Search for the cell housing the specified text and yield its (X, Y) center coordinate. 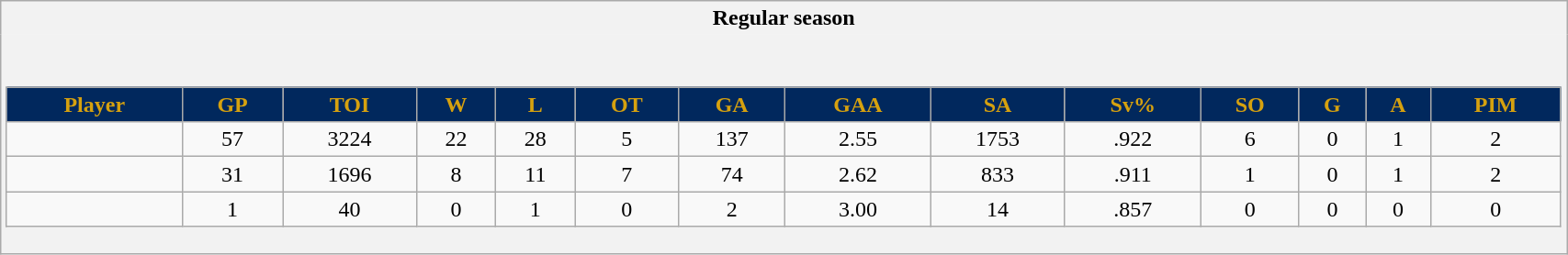
2.55 (858, 139)
6 (1250, 139)
31 (231, 174)
8 (456, 174)
11 (536, 174)
57 (231, 139)
833 (998, 174)
1696 (350, 174)
22 (456, 139)
TOI (350, 105)
1753 (998, 139)
2.62 (858, 174)
.922 (1134, 139)
14 (998, 209)
OT (626, 105)
74 (732, 174)
40 (350, 209)
Player (94, 105)
5 (626, 139)
.911 (1134, 174)
7 (626, 174)
L (536, 105)
28 (536, 139)
A (1398, 105)
G (1332, 105)
GP (231, 105)
.857 (1134, 209)
SA (998, 105)
3224 (350, 139)
W (456, 105)
137 (732, 139)
GA (732, 105)
Regular season (784, 18)
PIM (1495, 105)
SO (1250, 105)
3.00 (858, 209)
GAA (858, 105)
Sv% (1134, 105)
